Provide the [x, y] coordinate of the cell's center where the given text is located.  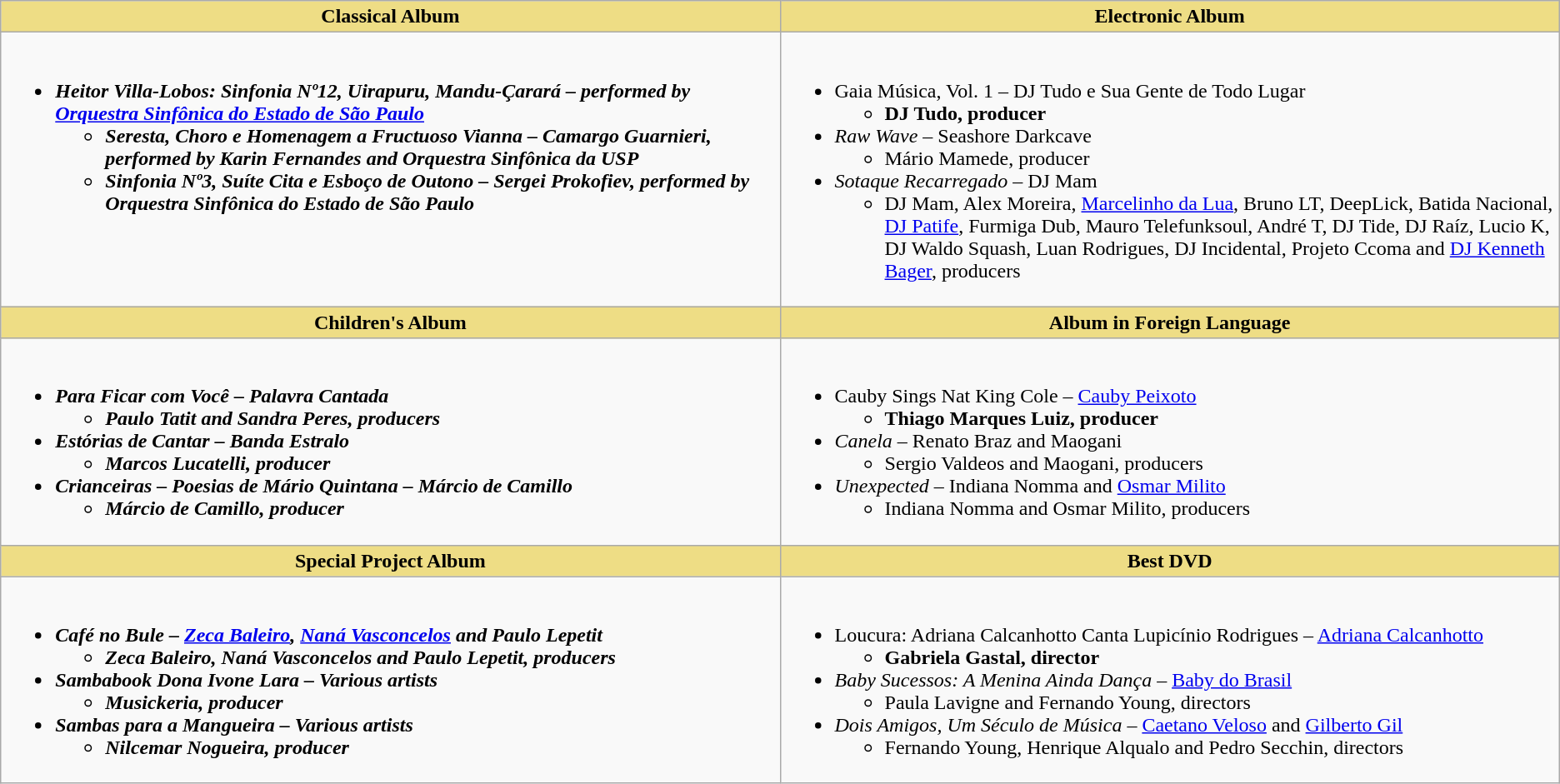
Special Project Album [390, 561]
Classical Album [390, 17]
Children's Album [390, 322]
Best DVD [1170, 561]
Electronic Album [1170, 17]
Album in Foreign Language [1170, 322]
